Return (X, Y) of the center of cell containing provided text 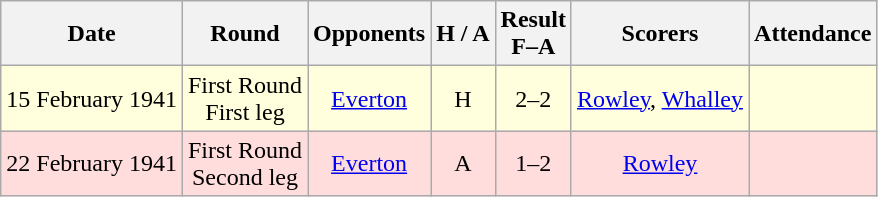
First RoundSecond leg (244, 164)
H (463, 98)
Scorers (660, 34)
Date (92, 34)
22 February 1941 (92, 164)
15 February 1941 (92, 98)
Round (244, 34)
First RoundFirst leg (244, 98)
Rowley, Whalley (660, 98)
Attendance (813, 34)
Opponents (370, 34)
Rowley (660, 164)
ResultF–A (533, 34)
2–2 (533, 98)
H / A (463, 34)
A (463, 164)
1–2 (533, 164)
